Search for the cell housing the specified text and yield its [x, y] center coordinate. 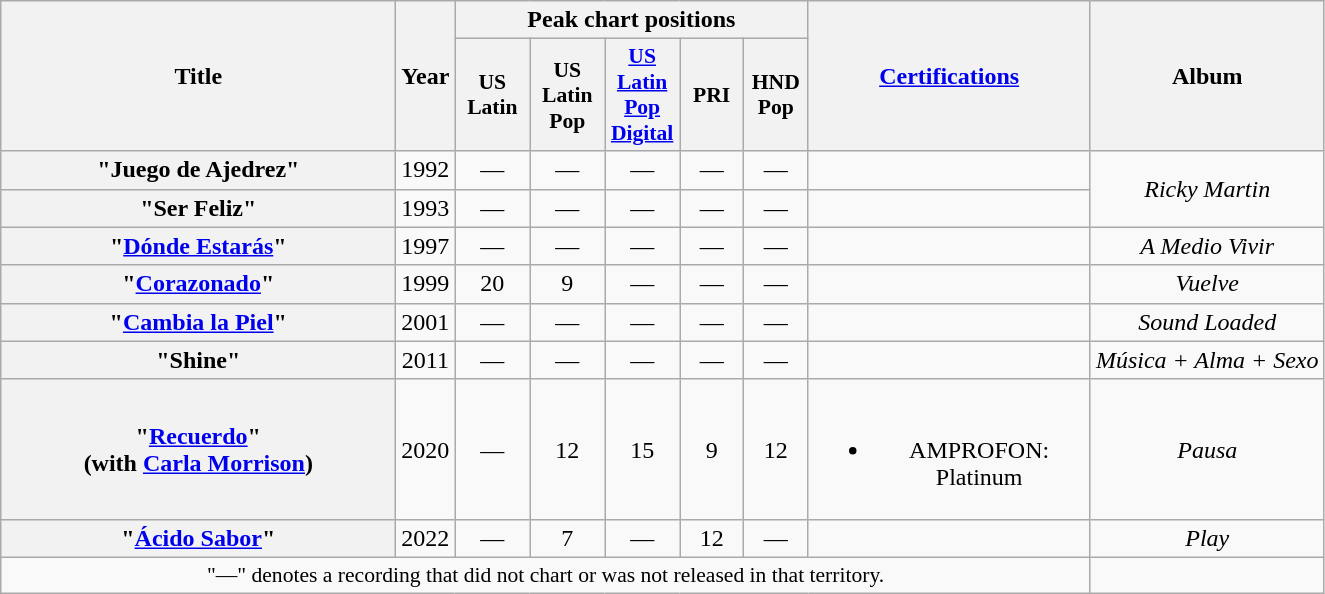
PRI [712, 95]
Vuelve [1207, 284]
"Ácido Sabor" [198, 538]
2011 [426, 360]
"Cambia la Piel" [198, 322]
US Latin Pop Digital [642, 95]
"Shine" [198, 360]
"Corazonado" [198, 284]
2001 [426, 322]
US Latin Pop [568, 95]
1997 [426, 246]
Ricky Martin [1207, 189]
"Juego de Ajedrez" [198, 170]
Sound Loaded [1207, 322]
Year [426, 76]
"—" denotes a recording that did not chart or was not released in that territory. [546, 575]
Play [1207, 538]
7 [568, 538]
15 [642, 449]
Pausa [1207, 449]
1999 [426, 284]
Música + Alma + Sexo [1207, 360]
Album [1207, 76]
Certifications [950, 76]
AMPROFON: Platinum [950, 449]
1993 [426, 208]
HND Pop [776, 95]
"Recuerdo"(with Carla Morrison) [198, 449]
"Ser Feliz" [198, 208]
A Medio Vivir [1207, 246]
US Latin [492, 95]
Title [198, 76]
20 [492, 284]
"Dónde Estarás" [198, 246]
1992 [426, 170]
2022 [426, 538]
2020 [426, 449]
Peak chart positions [632, 20]
